Find where the given text appears and provide that cell's center as [X, Y] coordinate. 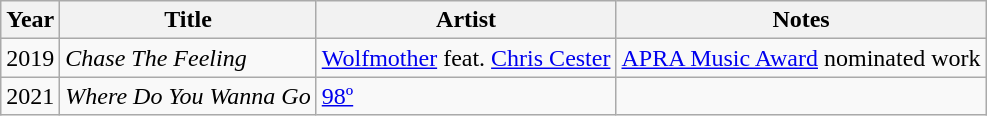
2021 [30, 96]
Where Do You Wanna Go [188, 96]
Notes [801, 20]
Year [30, 20]
2019 [30, 58]
Title [188, 20]
Wolfmother feat. Chris Cester [466, 58]
APRA Music Award nominated work [801, 58]
98º [466, 96]
Artist [466, 20]
Chase The Feeling [188, 58]
